Pinpoint the cell where the given text exists, returning its [X, Y] midpoint coordinate. 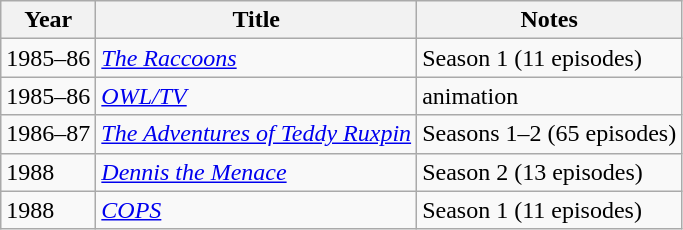
OWL/TV [256, 96]
COPS [256, 210]
Dennis the Menace [256, 172]
Season 2 (13 episodes) [550, 172]
1986–87 [48, 134]
Year [48, 20]
The Adventures of Teddy Ruxpin [256, 134]
The Raccoons [256, 58]
animation [550, 96]
Title [256, 20]
Notes [550, 20]
Seasons 1–2 (65 episodes) [550, 134]
